Scan for the cell matching the given text and deliver its [X, Y] coordinate at center. 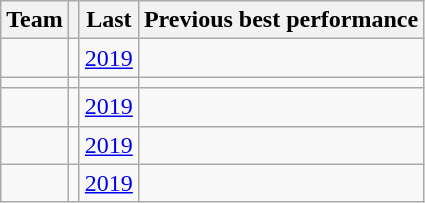
Last [108, 20]
Previous best performance [280, 20]
Team [35, 20]
